Return (x, y) of the center of cell containing provided text 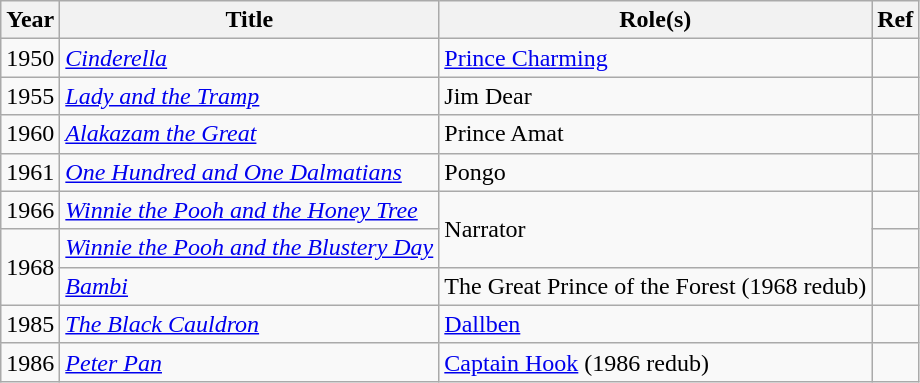
1986 (30, 362)
The Black Cauldron (250, 324)
Cinderella (250, 58)
Jim Dear (656, 96)
Title (250, 20)
Bambi (250, 286)
Captain Hook (1986 redub) (656, 362)
1950 (30, 58)
1960 (30, 134)
Ref (896, 20)
1985 (30, 324)
1961 (30, 172)
1966 (30, 210)
The Great Prince of the Forest (1968 redub) (656, 286)
One Hundred and One Dalmatians (250, 172)
Pongo (656, 172)
Winnie the Pooh and the Honey Tree (250, 210)
Peter Pan (250, 362)
Alakazam the Great (250, 134)
Winnie the Pooh and the Blustery Day (250, 248)
Lady and the Tramp (250, 96)
Role(s) (656, 20)
1955 (30, 96)
1968 (30, 267)
Dallben (656, 324)
Narrator (656, 229)
Prince Amat (656, 134)
Prince Charming (656, 58)
Year (30, 20)
